Locate the cell with the specified text and output its (x, y) center coordinate. 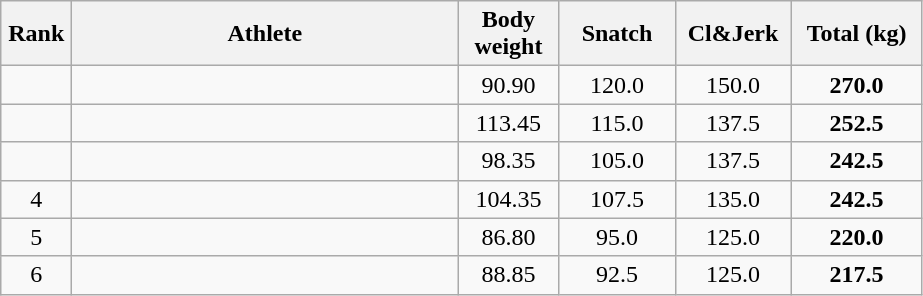
220.0 (856, 237)
6 (36, 275)
Total (kg) (856, 34)
Athlete (265, 34)
Body weight (508, 34)
90.90 (508, 85)
98.35 (508, 161)
88.85 (508, 275)
104.35 (508, 199)
252.5 (856, 123)
Snatch (617, 34)
5 (36, 237)
86.80 (508, 237)
115.0 (617, 123)
92.5 (617, 275)
105.0 (617, 161)
4 (36, 199)
135.0 (733, 199)
Cl&Jerk (733, 34)
Rank (36, 34)
107.5 (617, 199)
217.5 (856, 275)
95.0 (617, 237)
270.0 (856, 85)
113.45 (508, 123)
120.0 (617, 85)
150.0 (733, 85)
